Provide the (X, Y) coordinate of the cell's center where the given text is located.  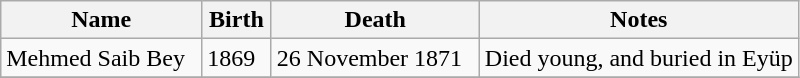
Mehmed Saib Bey (102, 58)
Notes (638, 20)
Birth (237, 20)
Death (375, 20)
1869 (237, 58)
26 November 1871 (375, 58)
Died young, and buried in Eyüp (638, 58)
Name (102, 20)
